Output the [x, y] coordinate of the center of the cell containing the given text.  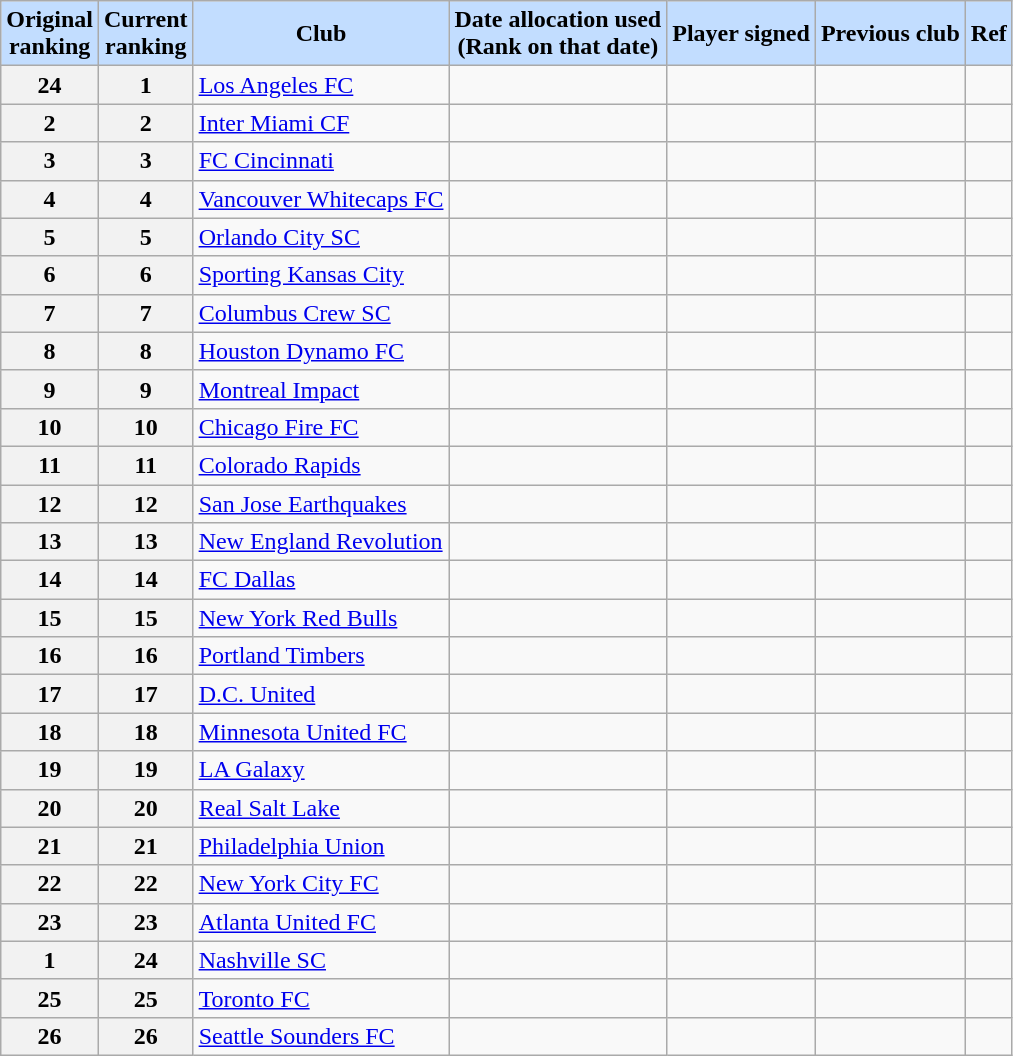
Atlanta United FC [321, 922]
Club [321, 34]
Ref [988, 34]
Colorado Rapids [321, 465]
New York City FC [321, 884]
Houston Dynamo FC [321, 351]
San Jose Earthquakes [321, 503]
Seattle Sounders FC [321, 1036]
Real Salt Lake [321, 808]
Los Angeles FC [321, 85]
Date allocation used (Rank on that date) [558, 34]
New England Revolution [321, 542]
FC Dallas [321, 580]
Vancouver Whitecaps FC [321, 199]
Chicago Fire FC [321, 427]
Columbus Crew SC [321, 313]
FC Cincinnati [321, 161]
Nashville SC [321, 960]
D.C. United [321, 694]
Orlando City SC [321, 237]
Toronto FC [321, 998]
Minnesota United FC [321, 732]
Philadelphia Union [321, 846]
Player signed [742, 34]
LA Galaxy [321, 770]
Sporting Kansas City [321, 275]
Portland Timbers [321, 656]
Previous club [890, 34]
Original ranking [50, 34]
Current ranking [146, 34]
Montreal Impact [321, 389]
New York Red Bulls [321, 618]
Inter Miami CF [321, 123]
